Output the (x, y) coordinate of the center of the cell containing the given text.  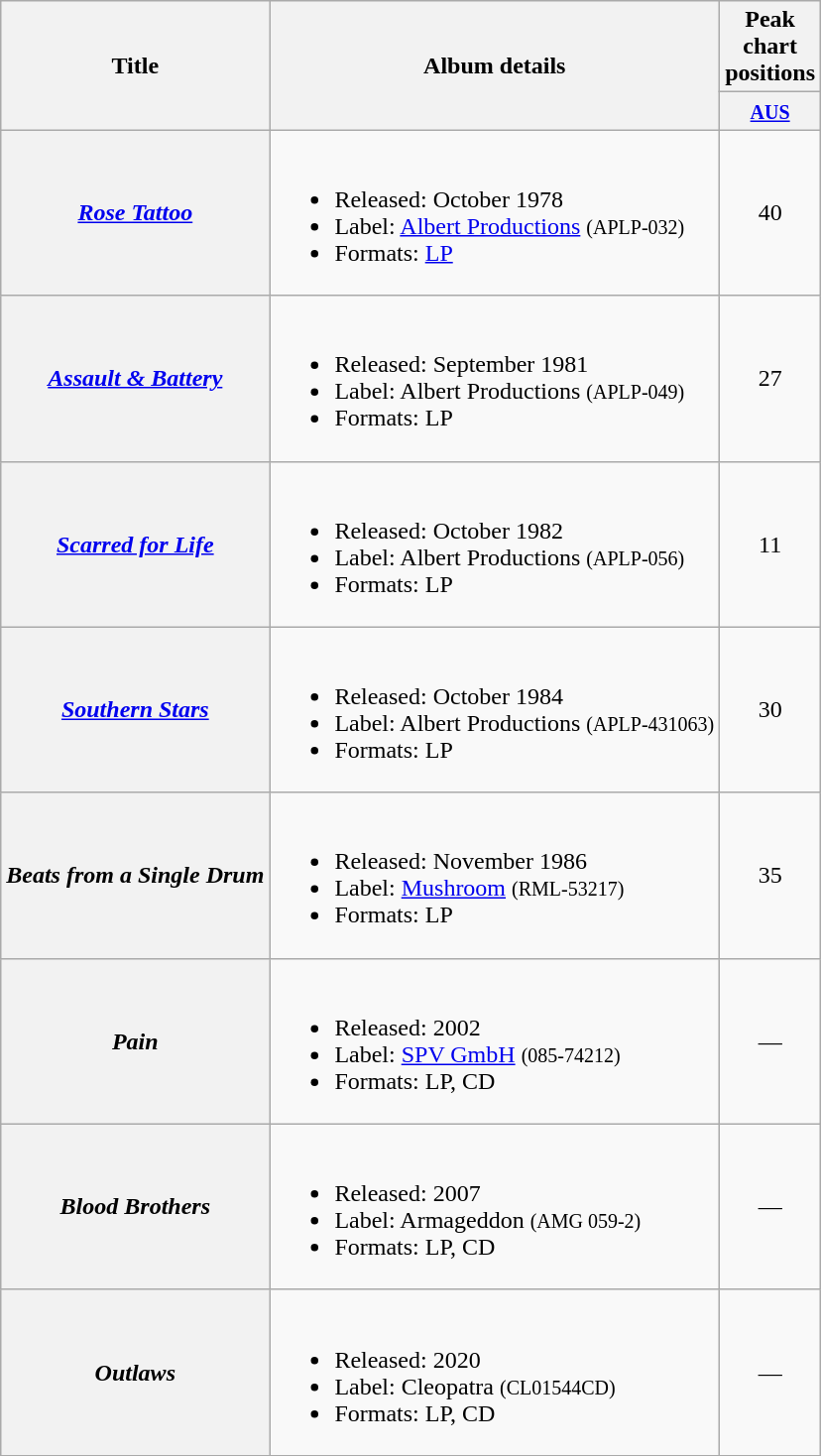
Released: October 1982Label: Albert Productions (APLP-056)Formats: LP (495, 544)
11 (770, 544)
Released: 2002Label: SPV GmbH (085-74212)Formats: LP, CD (495, 1041)
Title (135, 65)
Southern Stars (135, 710)
40 (770, 212)
Released: October 1978Label: Albert Productions (APLP-032)Formats: LP (495, 212)
AUS (770, 111)
Outlaws (135, 1373)
30 (770, 710)
Released: November 1986Label: Mushroom (RML-53217)Formats: LP (495, 875)
Beats from a Single Drum (135, 875)
Rose Tattoo (135, 212)
Peak chart positions (770, 47)
Pain (135, 1041)
Assault & Battery (135, 379)
Released: 2007Label: Armageddon (AMG 059-2)Formats: LP, CD (495, 1206)
Album details (495, 65)
Released: September 1981Label: Albert Productions (APLP-049)Formats: LP (495, 379)
27 (770, 379)
Released: 2020Label: Cleopatra (CL01544CD)Formats: LP, CD (495, 1373)
35 (770, 875)
Blood Brothers (135, 1206)
Scarred for Life (135, 544)
Released: October 1984Label: Albert Productions (APLP-431063)Formats: LP (495, 710)
